Determine the (x, y) coordinate at the center of the cell enclosing the given text.  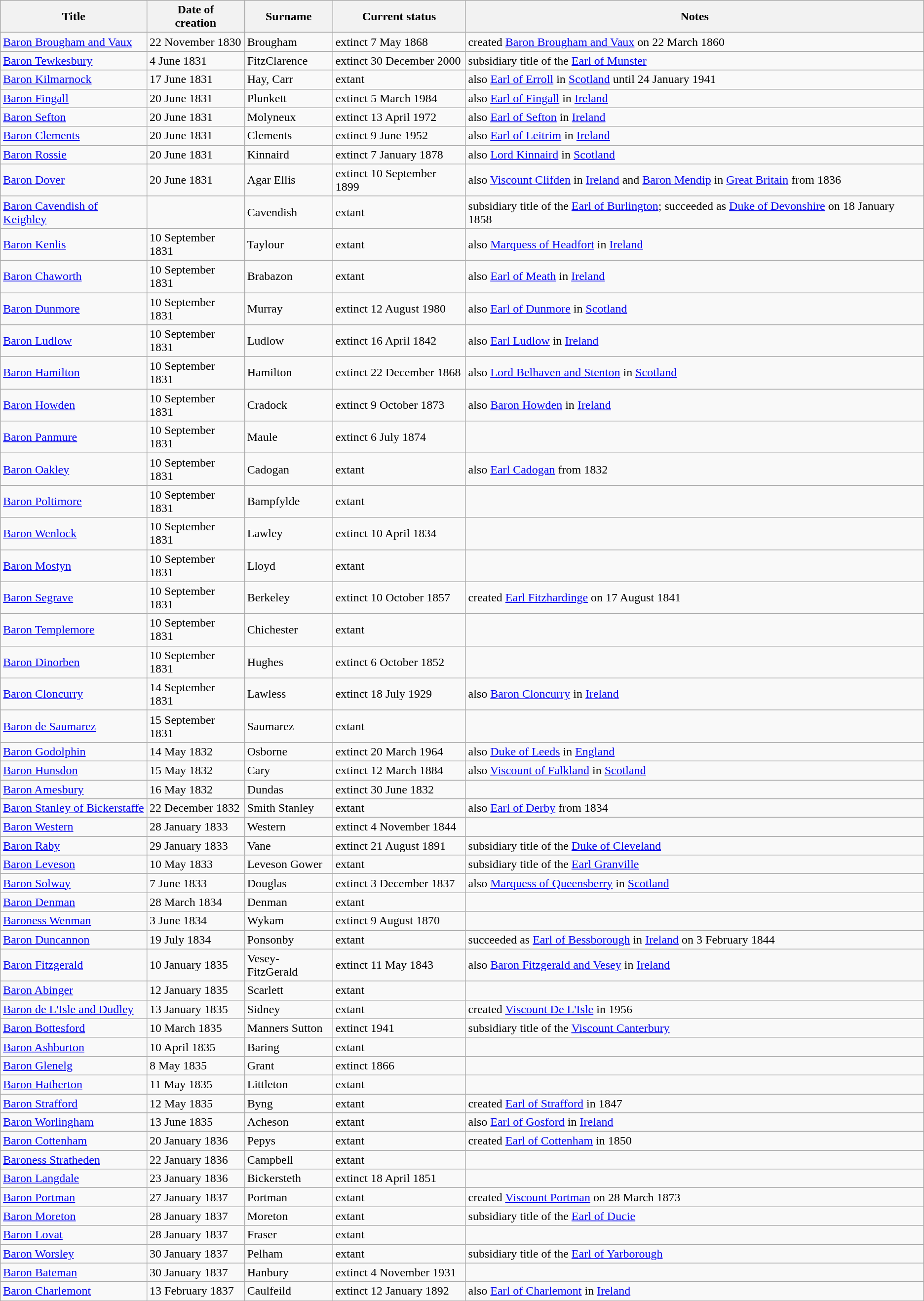
Baron Sefton (74, 117)
Hay, Carr (288, 79)
extinct 21 August 1891 (399, 846)
10 May 1833 (196, 865)
Baron Ludlow (74, 341)
Baron Chaworth (74, 276)
Sidney (288, 1009)
Molyneux (288, 117)
subsidiary title of the Earl Granville (694, 865)
28 January 1833 (196, 827)
extinct 18 July 1929 (399, 694)
extinct 3 December 1837 (399, 883)
Baroness Stratheden (74, 1160)
Ludlow (288, 341)
Baron Howden (74, 405)
14 September 1831 (196, 694)
Bickersteth (288, 1179)
Baring (288, 1047)
15 September 1831 (196, 726)
4 June 1831 (196, 61)
7 June 1833 (196, 883)
Taylour (288, 244)
created Earl of Cottenham in 1850 (694, 1141)
Baron Worsley (74, 1254)
Scarlett (288, 990)
created Baron Brougham and Vaux on 22 March 1860 (694, 42)
extinct 20 March 1964 (399, 751)
10 January 1835 (196, 965)
28 March 1834 (196, 902)
also Earl of Meath in Ireland (694, 276)
Brougham (288, 42)
Baron Strafford (74, 1104)
Plunkett (288, 98)
Agar Ellis (288, 180)
Baron Ashburton (74, 1047)
22 January 1836 (196, 1160)
22 December 1832 (196, 808)
also Viscount of Falkland in Scotland (694, 770)
extinct 30 December 2000 (399, 61)
also Duke of Leeds in England (694, 751)
extinct 30 June 1832 (399, 789)
extinct 18 April 1851 (399, 1179)
Baron Cottenham (74, 1141)
created Viscount De L'Isle in 1956 (694, 1009)
also Earl of Fingall in Ireland (694, 98)
Baron Kenlis (74, 244)
16 May 1832 (196, 789)
Baron Tewkesbury (74, 61)
Baron Lovat (74, 1235)
13 January 1835 (196, 1009)
Byng (288, 1104)
15 May 1832 (196, 770)
29 January 1833 (196, 846)
Baron Brougham and Vaux (74, 42)
Baron Moreton (74, 1216)
extinct 10 October 1857 (399, 597)
8 May 1835 (196, 1065)
also Earl of Leitrim in Ireland (694, 136)
Cavendish (288, 212)
subsidiary title of the Earl of Ducie (694, 1216)
Baron Hamilton (74, 373)
Baron Raby (74, 846)
20 January 1836 (196, 1141)
extinct 22 December 1868 (399, 373)
extinct 9 August 1870 (399, 921)
also Earl Ludlow in Ireland (694, 341)
Hughes (288, 662)
Manners Sutton (288, 1028)
also Lord Belhaven and Stenton in Scotland (694, 373)
Baron Hatherton (74, 1084)
Leveson Gower (288, 865)
Baron Kilmarnock (74, 79)
10 March 1835 (196, 1028)
Acheson (288, 1122)
Baron Godolphin (74, 751)
11 May 1835 (196, 1084)
Baron Glenelg (74, 1065)
Osborne (288, 751)
12 January 1835 (196, 990)
Baron Templemore (74, 630)
Brabazon (288, 276)
also Marquess of Headfort in Ireland (694, 244)
also Viscount Clifden in Ireland and Baron Mendip in Great Britain from 1836 (694, 180)
14 May 1832 (196, 751)
subsidiary title of the Earl of Yarborough (694, 1254)
Baron Poltimore (74, 502)
13 June 1835 (196, 1122)
Dundas (288, 789)
also Earl of Derby from 1834 (694, 808)
Baron Fitzgerald (74, 965)
also Earl Cadogan from 1832 (694, 469)
Moreton (288, 1216)
subsidiary title of the Viscount Canterbury (694, 1028)
Baron Stanley of Bickerstaffe (74, 808)
subsidiary title of the Duke of Cleveland (694, 846)
extinct 4 November 1931 (399, 1272)
extinct 7 January 1878 (399, 155)
Baron Duncannon (74, 940)
Chichester (288, 630)
Western (288, 827)
Baron Dunmore (74, 308)
extinct 10 April 1834 (399, 533)
created Viscount Portman on 28 March 1873 (694, 1197)
also Baron Howden in Ireland (694, 405)
Lawless (288, 694)
Baron Bateman (74, 1272)
Grant (288, 1065)
Baron Fingall (74, 98)
Portman (288, 1197)
Campbell (288, 1160)
Baron Worlingham (74, 1122)
FitzClarence (288, 61)
Baron de Saumarez (74, 726)
Surname (288, 17)
extinct 6 July 1874 (399, 437)
succeeded as Earl of Bessborough in Ireland on 3 February 1844 (694, 940)
Baron Dover (74, 180)
extinct 9 June 1952 (399, 136)
Wykam (288, 921)
Baron Panmure (74, 437)
also Marquess of Queensberry in Scotland (694, 883)
extinct 7 May 1868 (399, 42)
Baron Clements (74, 136)
Baron Charlemont (74, 1291)
also Earl of Dunmore in Scotland (694, 308)
Baron Hunsdon (74, 770)
17 June 1831 (196, 79)
Douglas (288, 883)
Baron de L'Isle and Dudley (74, 1009)
Bampfylde (288, 502)
Cary (288, 770)
13 February 1837 (196, 1291)
Berkeley (288, 597)
Pelham (288, 1254)
Baron Abinger (74, 990)
Baron Oakley (74, 469)
extinct 13 April 1972 (399, 117)
27 January 1837 (196, 1197)
extinct 16 April 1842 (399, 341)
Baron Segrave (74, 597)
Baron Cavendish of Keighley (74, 212)
also Lord Kinnaird in Scotland (694, 155)
Kinnaird (288, 155)
also Earl of Gosford in Ireland (694, 1122)
extinct 1866 (399, 1065)
22 November 1830 (196, 42)
Current status (399, 17)
Hanbury (288, 1272)
Murray (288, 308)
Baron Portman (74, 1197)
Baroness Wenman (74, 921)
Notes (694, 17)
subsidiary title of the Earl of Burlington; succeeded as Duke of Devonshire on 18 January 1858 (694, 212)
Lloyd (288, 566)
Date of creation (196, 17)
Baron Dinorben (74, 662)
also Earl of Charlemont in Ireland (694, 1291)
extinct 10 September 1899 (399, 180)
Baron Denman (74, 902)
Pepys (288, 1141)
Caulfeild (288, 1291)
Denman (288, 902)
created Earl of Strafford in 1847 (694, 1104)
Ponsonby (288, 940)
extinct 6 October 1852 (399, 662)
extinct 12 January 1892 (399, 1291)
Fraser (288, 1235)
Vesey-FitzGerald (288, 965)
10 April 1835 (196, 1047)
Baron Bottesford (74, 1028)
also Baron Cloncurry in Ireland (694, 694)
Title (74, 17)
23 January 1836 (196, 1179)
Lawley (288, 533)
created Earl Fitzhardinge on 17 August 1841 (694, 597)
Vane (288, 846)
also Earl of Sefton in Ireland (694, 117)
Baron Mostyn (74, 566)
3 June 1834 (196, 921)
Cradock (288, 405)
extinct 1941 (399, 1028)
extinct 4 November 1844 (399, 827)
Baron Solway (74, 883)
extinct 5 March 1984 (399, 98)
Baron Langdale (74, 1179)
12 May 1835 (196, 1104)
Baron Wenlock (74, 533)
Maule (288, 437)
19 July 1834 (196, 940)
Baron Amesbury (74, 789)
extinct 11 May 1843 (399, 965)
subsidiary title of the Earl of Munster (694, 61)
Saumarez (288, 726)
Baron Cloncurry (74, 694)
Hamilton (288, 373)
extinct 9 October 1873 (399, 405)
extinct 12 August 1980 (399, 308)
Clements (288, 136)
also Earl of Erroll in Scotland until 24 January 1941 (694, 79)
extinct 12 March 1884 (399, 770)
Baron Rossie (74, 155)
also Baron Fitzgerald and Vesey in Ireland (694, 965)
Baron Leveson (74, 865)
Baron Western (74, 827)
Smith Stanley (288, 808)
Cadogan (288, 469)
Littleton (288, 1084)
